Search for the cell housing the specified text and yield its [x, y] center coordinate. 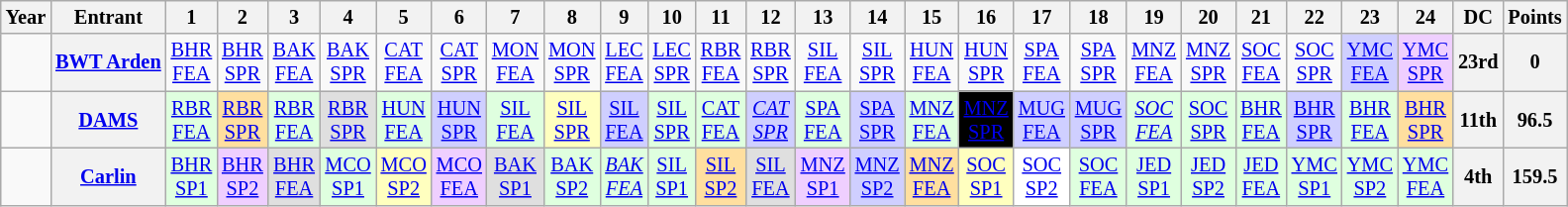
MONSPR [572, 62]
3 [295, 17]
14 [877, 17]
MCOSP2 [404, 176]
Entrant [108, 17]
SOCSP2 [1041, 176]
12 [770, 17]
DAMS [108, 120]
7 [515, 17]
JEDSP1 [1154, 176]
JEDSP2 [1208, 176]
BAKSP2 [572, 176]
BHRSP2 [243, 176]
LECSPR [672, 62]
10 [672, 17]
16 [986, 17]
159.5 [1534, 176]
11th [1478, 120]
MUGSPR [1099, 120]
Points [1534, 17]
15 [932, 17]
BAKSPR [347, 62]
22 [1315, 17]
SILSP1 [672, 176]
MCOSP1 [347, 176]
13 [824, 17]
23rd [1478, 62]
9 [624, 17]
BWT Arden [108, 62]
MNZSP1 [824, 176]
Year [26, 17]
MONFEA [515, 62]
MCOFEA [459, 176]
YMCSP2 [1370, 176]
96.5 [1534, 120]
BAKSP1 [515, 176]
20 [1208, 17]
SILSP2 [721, 176]
0 [1534, 62]
23 [1370, 17]
SOCSP1 [986, 176]
1 [192, 17]
2 [243, 17]
YMCSP1 [1315, 176]
DC [1478, 17]
19 [1154, 17]
18 [1099, 17]
17 [1041, 17]
11 [721, 17]
4th [1478, 176]
Carlin [108, 176]
BHRSP1 [192, 176]
4 [347, 17]
8 [572, 17]
21 [1261, 17]
YMCSPR [1425, 62]
MNZSP2 [877, 176]
24 [1425, 17]
MUGFEA [1041, 120]
5 [404, 17]
JEDFEA [1261, 176]
LECFEA [624, 62]
6 [459, 17]
